Locate the cell with the specified text and output its (x, y) center coordinate. 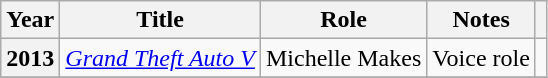
Notes (482, 20)
Year (30, 20)
Grand Theft Auto V (160, 58)
Michelle Makes (343, 58)
Title (160, 20)
2013 (30, 58)
Role (343, 20)
Voice role (482, 58)
